Locate the cell with the specified text and output its (X, Y) center coordinate. 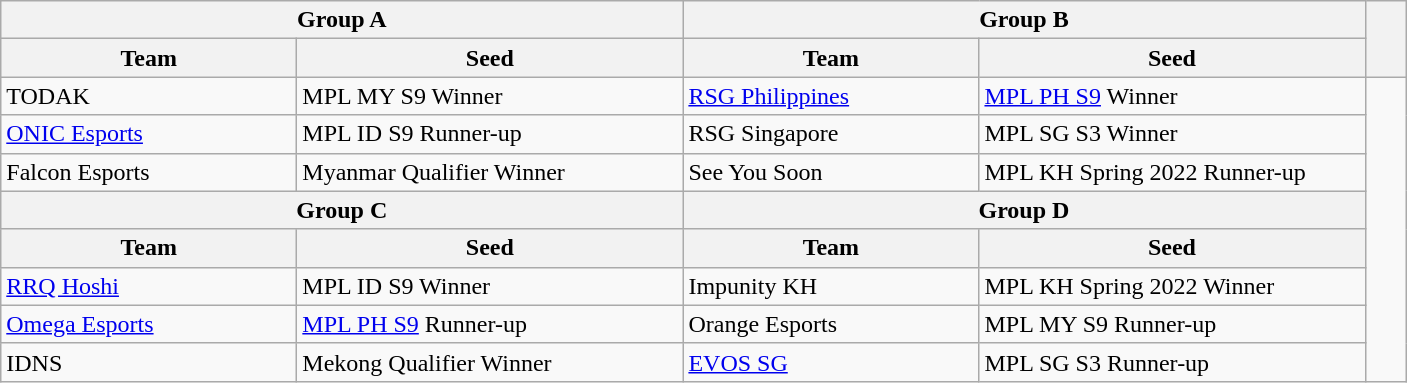
Falcon Esports (149, 172)
Group D (1024, 210)
MPL ID S9 Runner-up (490, 134)
TODAK (149, 96)
Group C (342, 210)
MPL MY S9 Winner (490, 96)
ONIC Esports (149, 134)
RSG Singapore (831, 134)
MPL MY S9 Runner-up (1172, 324)
Mekong Qualifier Winner (490, 362)
Impunity KH (831, 286)
See You Soon (831, 172)
MPL SG S3 Runner-up (1172, 362)
RSG Philippines (831, 96)
Myanmar Qualifier Winner (490, 172)
MPL PH S9 Winner (1172, 96)
IDNS (149, 362)
Orange Esports (831, 324)
Group A (342, 20)
EVOS SG (831, 362)
Group B (1024, 20)
MPL PH S9 Runner-up (490, 324)
MPL SG S3 Winner (1172, 134)
MPL ID S9 Winner (490, 286)
Omega Esports (149, 324)
MPL KH Spring 2022 Winner (1172, 286)
MPL KH Spring 2022 Runner-up (1172, 172)
RRQ Hoshi (149, 286)
